Return the [X, Y] coordinate for the center point of the cell that contains the specified text.  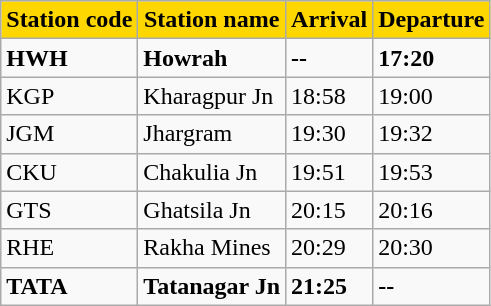
Station code [70, 20]
Rakha Mines [212, 248]
Departure [432, 20]
19:30 [330, 134]
Kharagpur Jn [212, 96]
21:25 [330, 286]
Jhargram [212, 134]
Chakulia Jn [212, 172]
Ghatsila Jn [212, 210]
Howrah [212, 58]
HWH [70, 58]
17:20 [432, 58]
20:16 [432, 210]
Arrival [330, 20]
19:53 [432, 172]
19:51 [330, 172]
20:29 [330, 248]
20:15 [330, 210]
GTS [70, 210]
TATA [70, 286]
JGM [70, 134]
RHE [70, 248]
Station name [212, 20]
19:32 [432, 134]
19:00 [432, 96]
KGP [70, 96]
CKU [70, 172]
20:30 [432, 248]
18:58 [330, 96]
Tatanagar Jn [212, 286]
